Return the (x, y) coordinate for the center point of the cell that contains the specified text.  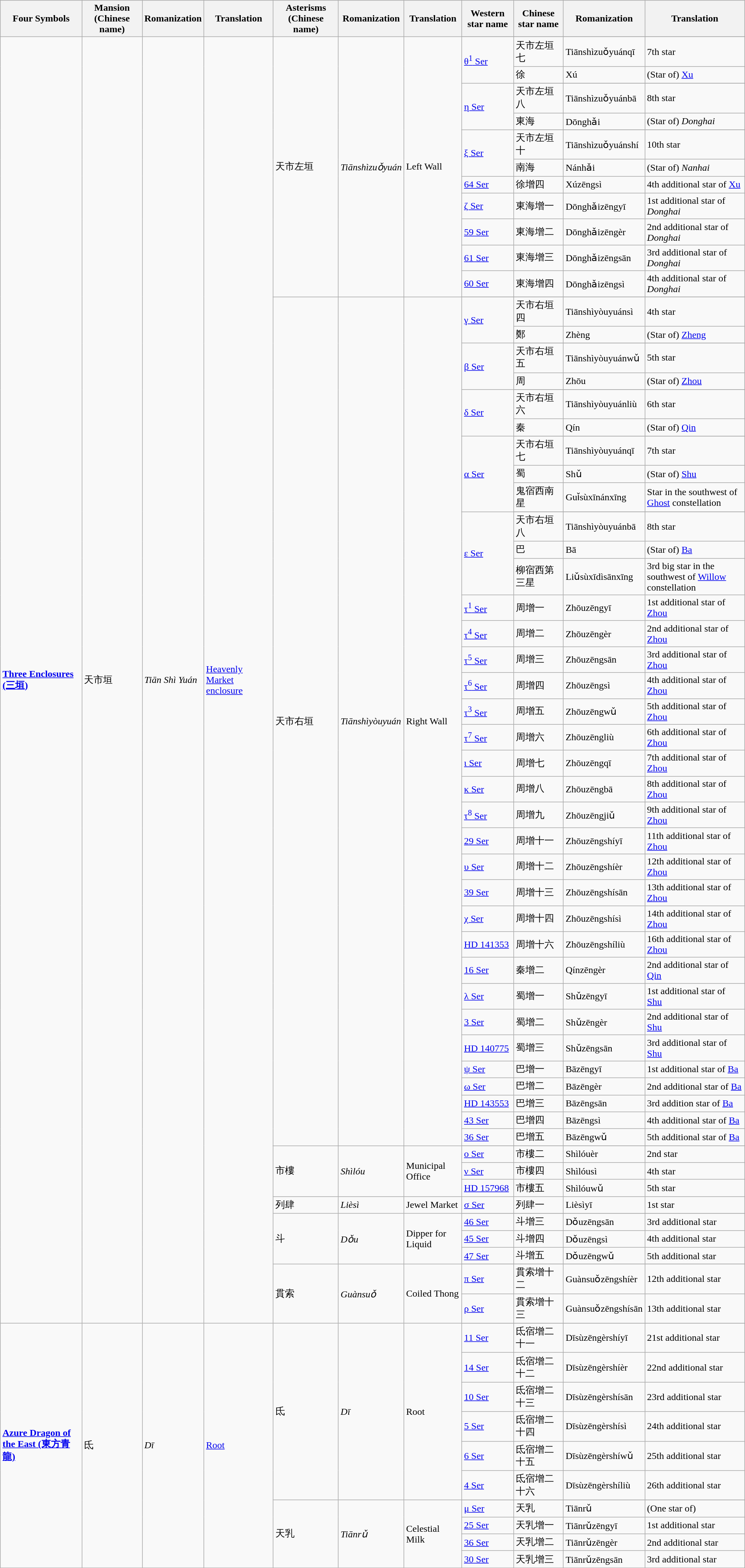
徐增四 (538, 185)
μ Ser (488, 1508)
周增三 (538, 660)
Dōnghǎizēngyī (604, 206)
市樓四 (538, 1171)
47 Ser (488, 1256)
Shǔ (604, 474)
(Star of) Shu (695, 474)
29 Ser (488, 841)
Shìlóu (371, 1171)
21st additional star (695, 1338)
貫索 (306, 1294)
Dōnghǎizēngsì (604, 283)
周增十六 (538, 945)
2nd additional star of Shu (695, 1022)
巴增三 (538, 1103)
Dǒuzēngsì (604, 1239)
巴增五 (538, 1137)
ψ Ser (488, 1070)
斗增三 (538, 1222)
天市右垣七 (538, 451)
13th additional star of Zhou (695, 892)
巴 (538, 550)
2nd additional star of Ba (695, 1086)
3rd big star in the southwest of Willow constellation (695, 577)
3rd additional star of Zhou (695, 660)
Shìlóuèr (604, 1154)
Asterisms (Chinese name) (306, 19)
天乳增三 (538, 1559)
π Ser (488, 1279)
5 Ser (488, 1426)
ο Ser (488, 1154)
Dīsùzēngèrshíwǔ (604, 1456)
10th star (695, 144)
周增九 (538, 815)
周增七 (538, 763)
ε Ser (488, 553)
東海增二 (538, 232)
HD 141353 (488, 945)
Tiānshìzuǒyuánshí (604, 144)
4 Ser (488, 1485)
12th additional star of Zhou (695, 867)
6th star (695, 404)
蜀增一 (538, 997)
4th additional star of Xu (695, 185)
τ5 Ser (488, 660)
Dīsùzēngèrshísān (604, 1397)
秦增二 (538, 970)
25 Ser (488, 1526)
Shǔzēngèr (604, 1022)
Dǒuzēngwǔ (604, 1256)
τ6 Ser (488, 685)
天市右垣 (306, 721)
Guànsuǒ (371, 1294)
Dōnghǎi (604, 122)
7th additional star of Zhou (695, 763)
天市垣 (112, 680)
Tiānrǔzēngsān (604, 1559)
Shìlóusì (604, 1171)
蜀增三 (538, 1048)
周增六 (538, 737)
蜀 (538, 474)
1st additional star of Shu (695, 997)
16 Ser (488, 970)
南海 (538, 168)
16th additional star of Zhou (695, 945)
鄭 (538, 335)
東海增四 (538, 283)
Dipper for Liquid (433, 1239)
3 Ser (488, 1022)
氐宿增二十五 (538, 1456)
Right Wall (433, 721)
2nd star (695, 1154)
HD 140775 (488, 1048)
Lièsìyī (604, 1205)
1st additional star of Zhou (695, 608)
Azure Dragon of the East (東方青龍) (41, 1445)
Xúzēngsì (604, 185)
Tiānrǔzēngyī (604, 1526)
25th additional star (695, 1456)
2nd additional star of Donghai (695, 232)
徐 (538, 75)
天市左垣 (306, 167)
天乳增一 (538, 1526)
斗 (306, 1239)
4th additional star (695, 1239)
Shìlóuwǔ (604, 1188)
Xú (604, 75)
蜀增二 (538, 1022)
天乳增二 (538, 1543)
(Star of) Zhou (695, 381)
Dōnghǎizēngèr (604, 232)
10 Ser (488, 1397)
Municipal Office (433, 1171)
東海增一 (538, 206)
周增二 (538, 634)
巴增四 (538, 1121)
60 Ser (488, 283)
45 Ser (488, 1239)
天市右垣六 (538, 404)
Zhōuzēngjiǔ (604, 815)
τ1 Ser (488, 608)
46 Ser (488, 1222)
61 Ser (488, 258)
ω Ser (488, 1086)
Lièsì (371, 1205)
τ7 Ser (488, 737)
秦 (538, 427)
(Star of) Ba (695, 550)
Dīsùzēngèrshíyī (604, 1338)
δ Ser (488, 413)
(Star of) Zheng (695, 335)
(One star of) (695, 1508)
14 Ser (488, 1367)
(Star of) Xu (695, 75)
氐宿增二十三 (538, 1397)
2nd additional star of Zhou (695, 634)
Zhōu (604, 381)
2nd additional star (695, 1543)
ρ Ser (488, 1309)
Zhōuzēngèr (604, 634)
鬼宿西南星 (538, 497)
列肆 (306, 1205)
HD 143553 (488, 1103)
Zhōuzēngliù (604, 737)
Zhōuzēngwǔ (604, 712)
Bāzēngwǔ (604, 1137)
κ Ser (488, 789)
Zhōuzēngshísān (604, 892)
Dīsùzēngèrshíèr (604, 1367)
柳宿西第三星 (538, 577)
6 Ser (488, 1456)
θ1 Ser (488, 60)
Tiānrǔzēngèr (604, 1543)
9th additional star of Zhou (695, 815)
周增十三 (538, 892)
氐宿增二十四 (538, 1426)
Zhōuzēngyī (604, 608)
χ Ser (488, 919)
氐宿增二十六 (538, 1485)
14th additional star of Zhou (695, 919)
59 Ser (488, 232)
巴增一 (538, 1070)
Dīsùzēngèrshíliù (604, 1485)
Nánhǎi (604, 168)
Liǔsùxīdìsānxīng (604, 577)
(Star of) Qin (695, 427)
周 (538, 381)
τ3 Ser (488, 712)
64 Ser (488, 185)
Shǔzēngsān (604, 1048)
Left Wall (433, 167)
市樓 (306, 1171)
天市左垣七 (538, 52)
Zhōuzēngshíèr (604, 867)
Tiānshìyòuyuán (371, 721)
Three Enclosures (三垣) (41, 680)
Bāzēngsì (604, 1121)
Tiānshìzuǒyuánbā (604, 98)
5th additional star (695, 1256)
23rd additional star (695, 1397)
22nd additional star (695, 1367)
Tiānshìzuǒyuán (371, 167)
東海 (538, 122)
5th additional star of Ba (695, 1137)
β Ser (488, 366)
3rd additional star of Donghai (695, 258)
貫索增十二 (538, 1279)
11th additional star of Zhou (695, 841)
天市左垣十 (538, 144)
東海增三 (538, 258)
Guǐsùxīnánxīng (604, 497)
貫索增十三 (538, 1309)
5th additional star of Zhou (695, 712)
ι Ser (488, 763)
α Ser (488, 474)
Coiled Thong (433, 1294)
σ Ser (488, 1205)
12th additional star (695, 1279)
11 Ser (488, 1338)
Mansion (Chinese name) (112, 19)
Dīsùzēngèrshísì (604, 1426)
周增十二 (538, 867)
Zhōuzēngsān (604, 660)
γ Ser (488, 320)
周增十一 (538, 841)
4th additional star of Ba (695, 1121)
η Ser (488, 107)
周增一 (538, 608)
天市左垣八 (538, 98)
2nd additional star of Qin (695, 970)
天市右垣八 (538, 527)
4th additional star of Zhou (695, 685)
Bā (604, 550)
Celestial Milk (433, 1534)
斗增五 (538, 1256)
列肆一 (538, 1205)
Chinese star name (538, 19)
巴增二 (538, 1086)
6th additional star of Zhou (695, 737)
Bāzēngèr (604, 1086)
周增十四 (538, 919)
Four Symbols (41, 19)
(Star of) Donghai (695, 122)
Guànsuǒzēngshíèr (604, 1279)
氐宿增二十二 (538, 1367)
ζ Ser (488, 206)
Zhōuzēngshíliù (604, 945)
天市右垣五 (538, 358)
13th additional star (695, 1309)
Zhōuzēngbā (604, 789)
周增五 (538, 712)
Tiānshìyòuyuánqī (604, 451)
(Star of) Nanhai (695, 168)
4th additional star of Donghai (695, 283)
26th additional star (695, 1485)
Qínzēngèr (604, 970)
43 Ser (488, 1121)
斗增四 (538, 1239)
Dōnghǎizēngsān (604, 258)
3rd additional star of Shu (695, 1048)
8th additional star of Zhou (695, 789)
Bāzēngsān (604, 1103)
天市右垣四 (538, 312)
λ Ser (488, 997)
HD 157968 (488, 1188)
30 Ser (488, 1559)
氐宿增二十一 (538, 1338)
市樓二 (538, 1154)
Western star name (488, 19)
Tiānshìzuǒyuánqī (604, 52)
Zhōuzēngsì (604, 685)
Jewel Market (433, 1205)
1st additional star (695, 1526)
Bāzēngyī (604, 1070)
Tiānshìyòuyuánsì (604, 312)
Tiān Shì Yuán (173, 680)
Tiānshìyòuyuánliù (604, 404)
υ Ser (488, 867)
1st additional star of Ba (695, 1070)
Tiānshìyòuyuánbā (604, 527)
ξ Ser (488, 153)
1st additional star of Donghai (695, 206)
Guànsuǒzēngshísān (604, 1309)
Zhōuzēngshíyī (604, 841)
Star in the southwest of Ghost constellation (695, 497)
τ8 Ser (488, 815)
Dǒuzēngsān (604, 1222)
市樓五 (538, 1188)
Zhèng (604, 335)
ν Ser (488, 1171)
3rd addition star of Ba (695, 1103)
周增八 (538, 789)
Dǒu (371, 1239)
Zhōuzēngshísì (604, 919)
Heavenly Market enclosure (239, 680)
Tiānshìyòuyuánwǔ (604, 358)
周增四 (538, 685)
39 Ser (488, 892)
Zhōuzēngqī (604, 763)
1st star (695, 1205)
τ4 Ser (488, 634)
24th additional star (695, 1426)
Qín (604, 427)
Shǔzēngyī (604, 997)
